Detect which cell encompasses the target text, then output its (x, y) center coordinate. 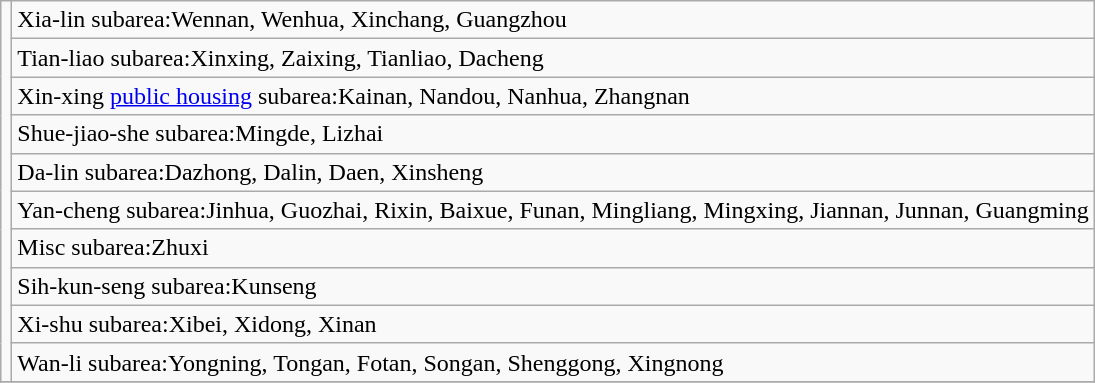
Misc subarea:Zhuxi (553, 248)
Xi-shu subarea:Xibei, Xidong, Xinan (553, 324)
Tian-liao subarea:Xinxing, Zaixing, Tianliao, Dacheng (553, 58)
Xia-lin subarea:Wennan, Wenhua, Xinchang, Guangzhou (553, 20)
Yan-cheng subarea:Jinhua, Guozhai, Rixin, Baixue, Funan, Mingliang, Mingxing, Jiannan, Junnan, Guangming (553, 210)
Xin-xing public housing subarea:Kainan, Nandou, Nanhua, Zhangnan (553, 96)
Wan-li subarea:Yongning, Tongan, Fotan, Songan, Shenggong, Xingnong (553, 362)
Sih-kun-seng subarea:Kunseng (553, 286)
Shue-jiao-she subarea:Mingde, Lizhai (553, 134)
Da-lin subarea:Dazhong, Dalin, Daen, Xinsheng (553, 172)
